Find where the given text appears and provide that cell's center as [X, Y] coordinate. 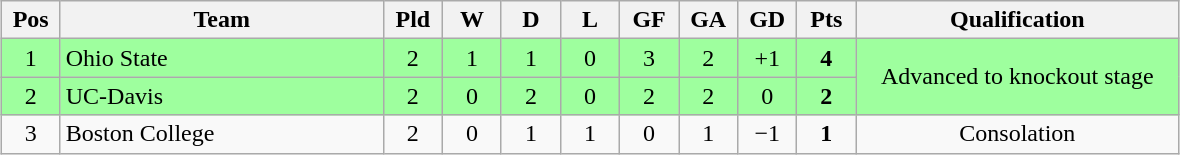
−1 [768, 134]
L [590, 20]
Pld [412, 20]
GF [650, 20]
Pts [826, 20]
Advanced to knockout stage [1018, 77]
+1 [768, 58]
Boston College [222, 134]
Qualification [1018, 20]
Team [222, 20]
W [472, 20]
Consolation [1018, 134]
GA [708, 20]
D [530, 20]
Pos [30, 20]
UC-Davis [222, 96]
GD [768, 20]
4 [826, 58]
Ohio State [222, 58]
